Return the (X, Y) coordinate for the center point of the cell that contains the specified text.  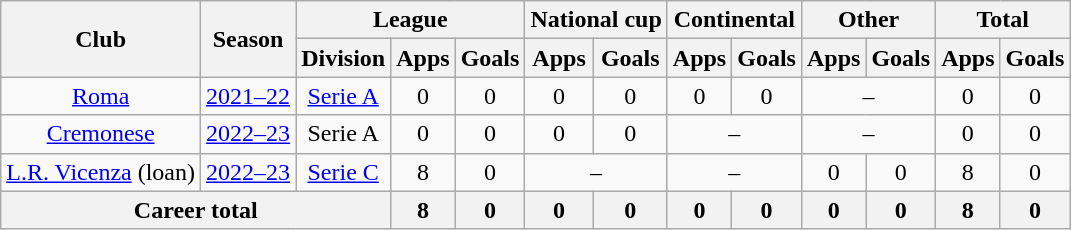
L.R. Vicenza (loan) (101, 172)
Season (248, 39)
Other (868, 20)
League (410, 20)
Total (1003, 20)
Continental (734, 20)
National cup (596, 20)
Division (344, 58)
2021–22 (248, 96)
Serie C (344, 172)
Roma (101, 96)
Career total (196, 210)
Club (101, 39)
Cremonese (101, 134)
